Identify which cell holds the provided text, then report its (x, y) central coordinate. 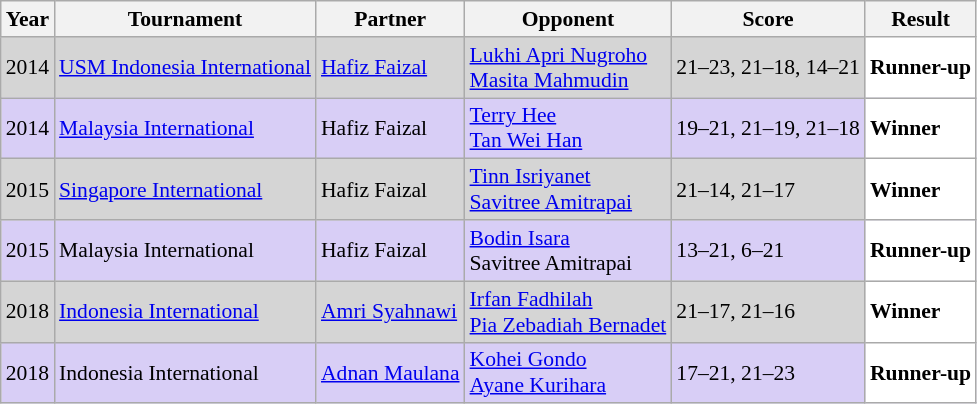
21–14, 21–17 (768, 190)
Kohei Gondo Ayane Kurihara (568, 372)
19–21, 21–19, 21–18 (768, 128)
17–21, 21–23 (768, 372)
Bodin Isara Savitree Amitrapai (568, 250)
Tournament (185, 19)
Terry Hee Tan Wei Han (568, 128)
Opponent (568, 19)
USM Indonesia International (185, 68)
Result (920, 19)
21–17, 21–16 (768, 312)
Tinn Isriyanet Savitree Amitrapai (568, 190)
Lukhi Apri Nugroho Masita Mahmudin (568, 68)
21–23, 21–18, 14–21 (768, 68)
Score (768, 19)
13–21, 6–21 (768, 250)
Irfan Fadhilah Pia Zebadiah Bernadet (568, 312)
Singapore International (185, 190)
Amri Syahnawi (390, 312)
Partner (390, 19)
Year (28, 19)
Adnan Maulana (390, 372)
